Scan for the cell matching the given text and deliver its (x, y) coordinate at center. 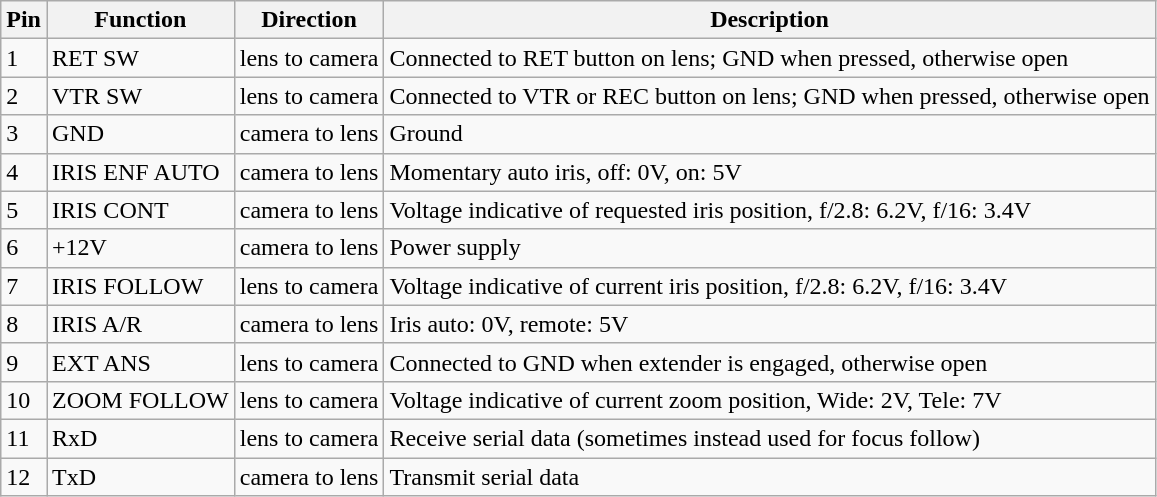
EXT ANS (140, 362)
GND (140, 134)
1 (24, 58)
12 (24, 477)
Voltage indicative of current zoom position, Wide: 2V, Tele: 7V (770, 400)
Power supply (770, 248)
IRIS ENF AUTO (140, 172)
5 (24, 210)
IRIS A/R (140, 324)
Voltage indicative of requested iris position, f/2.8: 6.2V, f/16: 3.4V (770, 210)
Transmit serial data (770, 477)
TxD (140, 477)
6 (24, 248)
3 (24, 134)
Momentary auto iris, off: 0V, on: 5V (770, 172)
Iris auto: 0V, remote: 5V (770, 324)
Function (140, 20)
Receive serial data (sometimes instead used for focus follow) (770, 438)
Connected to GND when extender is engaged, otherwise open (770, 362)
4 (24, 172)
9 (24, 362)
Pin (24, 20)
Direction (309, 20)
Connected to VTR or REC button on lens; GND when pressed, otherwise open (770, 96)
IRIS FOLLOW (140, 286)
Connected to RET button on lens; GND when pressed, otherwise open (770, 58)
RET SW (140, 58)
7 (24, 286)
ZOOM FOLLOW (140, 400)
+12V (140, 248)
IRIS CONT (140, 210)
11 (24, 438)
VTR SW (140, 96)
RxD (140, 438)
2 (24, 96)
8 (24, 324)
Voltage indicative of current iris position, f/2.8: 6.2V, f/16: 3.4V (770, 286)
Description (770, 20)
Ground (770, 134)
10 (24, 400)
